Scan for the cell matching the given text and deliver its (x, y) coordinate at center. 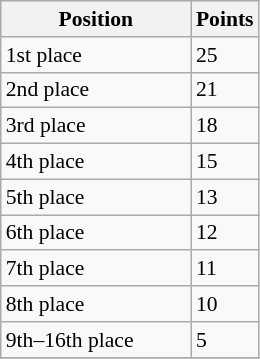
6th place (96, 233)
18 (225, 126)
1st place (96, 55)
2nd place (96, 90)
10 (225, 304)
4th place (96, 162)
15 (225, 162)
11 (225, 269)
25 (225, 55)
9th–16th place (96, 340)
12 (225, 233)
Points (225, 19)
8th place (96, 304)
Position (96, 19)
7th place (96, 269)
21 (225, 90)
5 (225, 340)
3rd place (96, 126)
5th place (96, 197)
13 (225, 197)
